For the text-containing cell, return its midpoint in [X, Y] coordinate format. 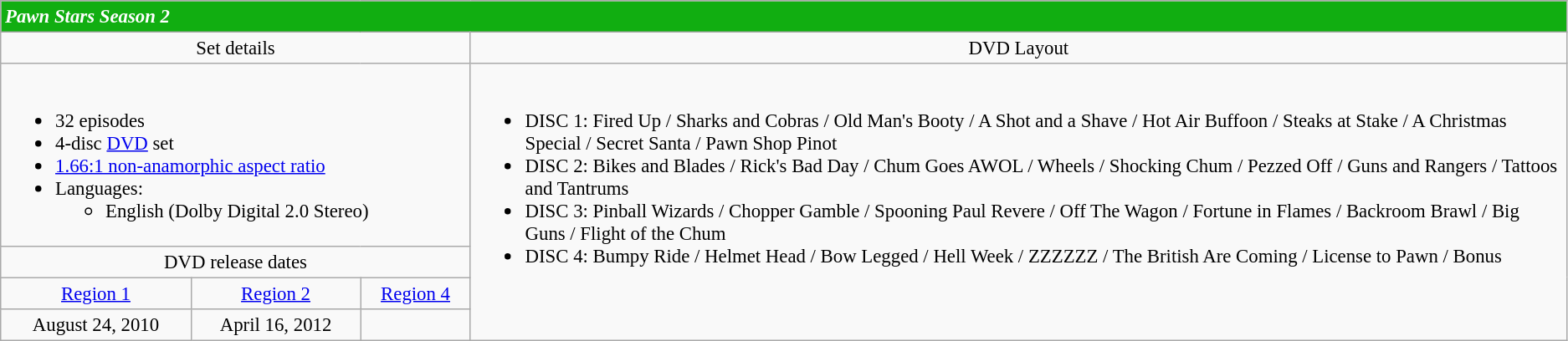
August 24, 2010 [96, 324]
DVD release dates [236, 262]
Region 2 [276, 293]
32 episodes4-disc DVD set1.66:1 non-anamorphic aspect ratioLanguages:English (Dolby Digital 2.0 Stereo) [236, 155]
April 16, 2012 [276, 324]
DVD Layout [1018, 48]
Set details [236, 48]
Region 1 [96, 293]
Pawn Stars Season 2 [784, 17]
Region 4 [415, 293]
